Detect which cell encompasses the target text, then output its [x, y] center coordinate. 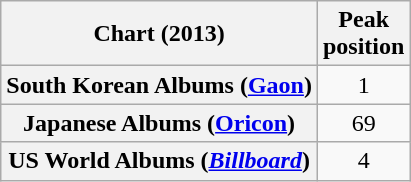
4 [363, 161]
69 [363, 123]
Peakposition [363, 34]
Japanese Albums (Oricon) [160, 123]
Chart (2013) [160, 34]
South Korean Albums (Gaon) [160, 85]
1 [363, 85]
US World Albums (Billboard) [160, 161]
